Locate the cell with the specified text and output its (x, y) center coordinate. 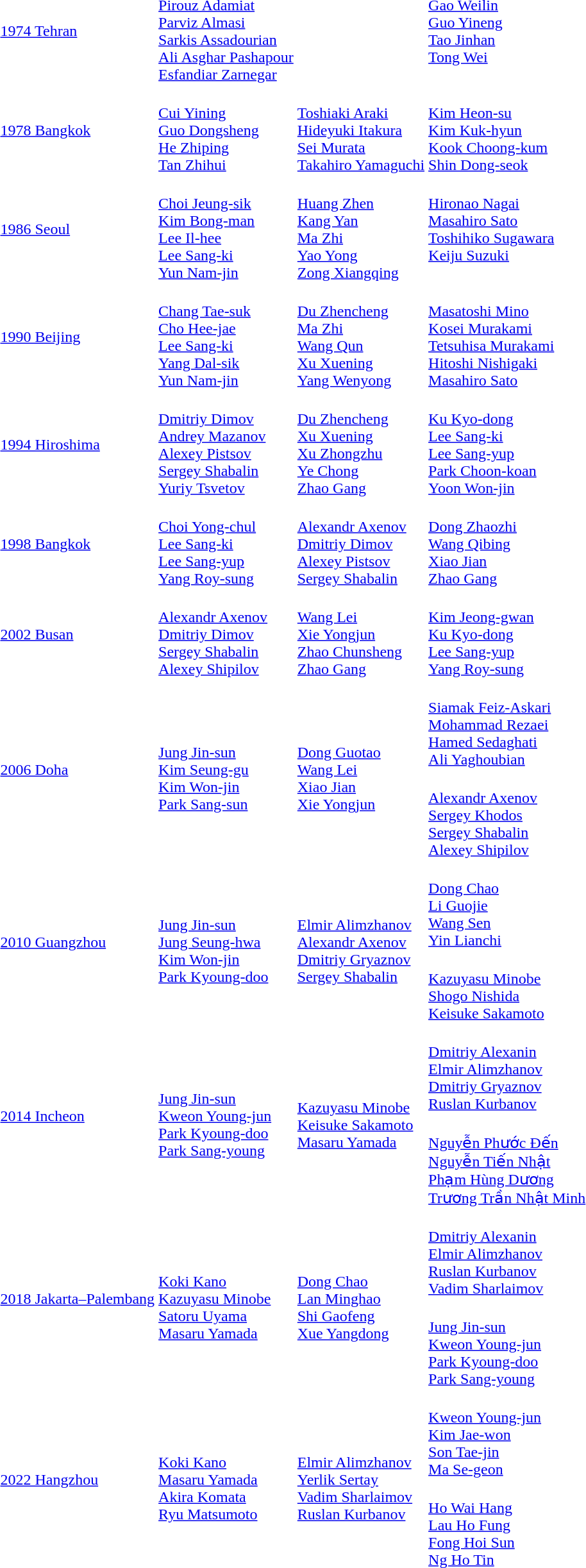
Choi Yong-chulLee Sang-kiLee Sang-yupYang Roy-sung (226, 544)
Choi Jeung-sikKim Bong-manLee Il-heeLee Sang-kiYun Nam-jin (226, 230)
Chang Tae-sukCho Hee-jaeLee Sang-kiYang Dal-sikYun Nam-jin (226, 337)
Wang LeiXie YongjunZhao ChunshengZhao Gang (360, 634)
Dong ChaoLan MinghaoShi GaofengXue Yangdong (360, 1299)
Jung Jin-sunJung Seung-hwaKim Won-jinPark Kyoung-doo (226, 942)
Elmir AlimzhanovAlexandr AxenovDmitriy GryaznovSergey Shabalin (360, 942)
Jung Jin-sunKweon Young-junPark Kyoung-dooPark Sang-young (226, 1116)
Cui YiningGuo DongshengHe ZhipingTan Zhihui (226, 130)
Du ZhenchengMa ZhiWang QunXu XueningYang Wenyong (360, 337)
Kazuyasu MinobeKeisuke SakamotoMasaru Yamada (360, 1116)
Toshiaki ArakiHideyuki ItakuraSei MurataTakahiro Yamaguchi (360, 130)
Alexandr AxenovDmitriy DimovSergey ShabalinAlexey Shipilov (226, 634)
Dmitriy DimovAndrey MazanovAlexey PistsovSergey ShabalinYuriy Tsvetov (226, 445)
Huang ZhenKang YanMa ZhiYao YongZong Xiangqing (360, 230)
Dong GuotaoWang LeiXiao JianXie Yongjun (360, 770)
Alexandr AxenovDmitriy DimovAlexey PistsovSergey Shabalin (360, 544)
Koki KanoKazuyasu MinobeSatoru UyamaMasaru Yamada (226, 1299)
Jung Jin-sunKim Seung-guKim Won-jinPark Sang-sun (226, 770)
Du ZhenchengXu XueningXu ZhongzhuYe ChongZhao Gang (360, 445)
